Detect which cell encompasses the target text, then output its (X, Y) center coordinate. 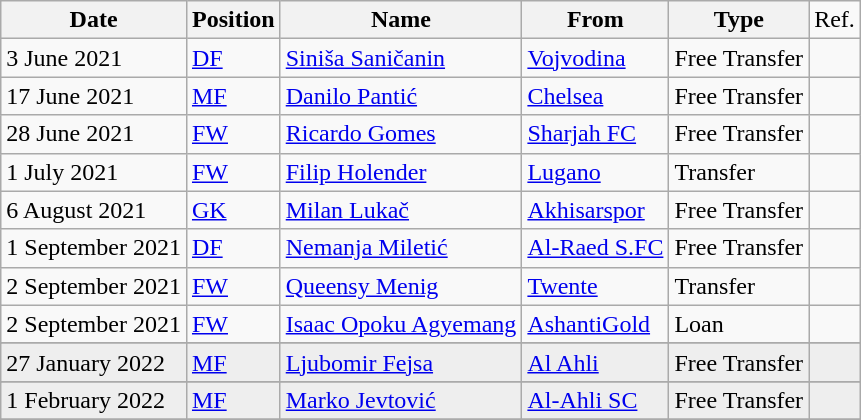
Isaac Opoku Agyemang (401, 324)
1 September 2021 (94, 248)
Siniša Saničanin (401, 58)
Akhisarspor (596, 210)
Vojvodina (596, 58)
Filip Holender (401, 172)
Al-Ahli SC (596, 400)
Lugano (596, 172)
Chelsea (596, 96)
GK (233, 210)
Danilo Pantić (401, 96)
Al-Raed S.FC (596, 248)
Name (401, 20)
3 June 2021 (94, 58)
17 June 2021 (94, 96)
Twente (596, 286)
Nemanja Miletić (401, 248)
Queensy Menig (401, 286)
Loan (739, 324)
Position (233, 20)
1 February 2022 (94, 400)
Date (94, 20)
Type (739, 20)
1 July 2021 (94, 172)
27 January 2022 (94, 362)
AshantiGold (596, 324)
6 August 2021 (94, 210)
Ref. (835, 20)
Sharjah FC (596, 134)
Ricardo Gomes (401, 134)
Marko Jevtović (401, 400)
Al Ahli (596, 362)
28 June 2021 (94, 134)
Ljubomir Fejsa (401, 362)
From (596, 20)
Milan Lukač (401, 210)
